Capture the cell that displays the provided text and extract its [X, Y] central coordinate. 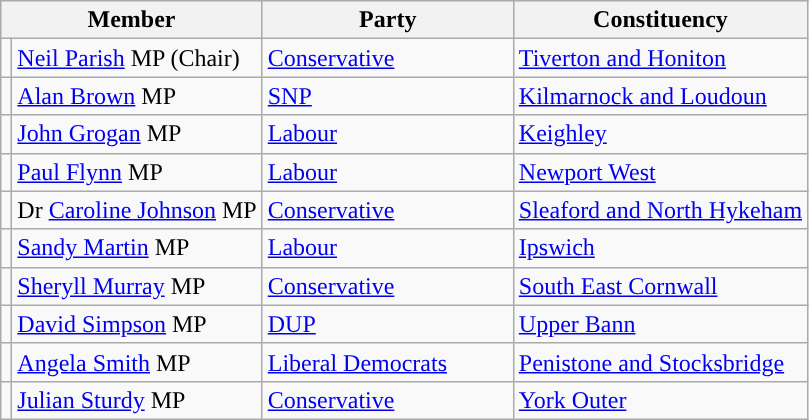
Keighley [660, 134]
Member [132, 20]
Sleaford and North Hykeham [660, 210]
Sandy Martin MP [137, 248]
Paul Flynn MP [137, 172]
Newport West [660, 172]
Tiverton and Honiton [660, 58]
Liberal Democrats [388, 362]
Penistone and Stocksbridge [660, 362]
Angela Smith MP [137, 362]
South East Cornwall [660, 286]
Party [388, 20]
SNP [388, 96]
John Grogan MP [137, 134]
DUP [388, 324]
David Simpson MP [137, 324]
Ipswich [660, 248]
Constituency [660, 20]
Neil Parish MP (Chair) [137, 58]
Sheryll Murray MP [137, 286]
Dr Caroline Johnson MP [137, 210]
Julian Sturdy MP [137, 400]
Upper Bann [660, 324]
York Outer [660, 400]
Kilmarnock and Loudoun [660, 96]
Alan Brown MP [137, 96]
